Return the (X, Y) coordinate for the center point of the cell that contains the specified text.  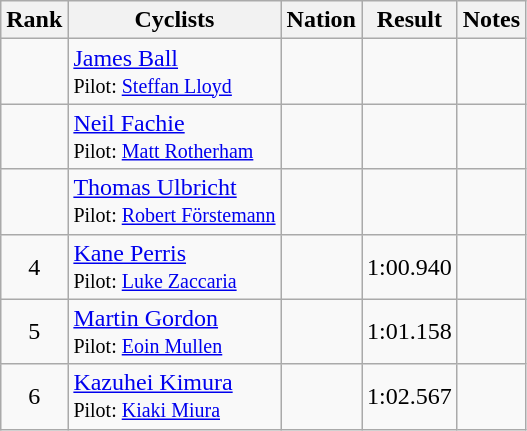
5 (34, 332)
6 (34, 396)
Cyclists (174, 20)
Thomas UlbrichtPilot: Robert Förstemann (174, 202)
Kane PerrisPilot: Luke Zaccaria (174, 266)
Rank (34, 20)
1:02.567 (410, 396)
Neil FachiePilot: Matt Rotherham (174, 136)
4 (34, 266)
Nation (321, 20)
Notes (491, 20)
James BallPilot: Steffan Lloyd (174, 72)
Result (410, 20)
Kazuhei KimuraPilot: Kiaki Miura (174, 396)
1:00.940 (410, 266)
Martin GordonPilot: Eoin Mullen (174, 332)
1:01.158 (410, 332)
